Provide the (X, Y) coordinate of the cell's center where the given text is located.  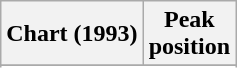
Peakposition (189, 34)
Chart (1993) (72, 34)
